Capture the cell that displays the provided text and extract its [X, Y] central coordinate. 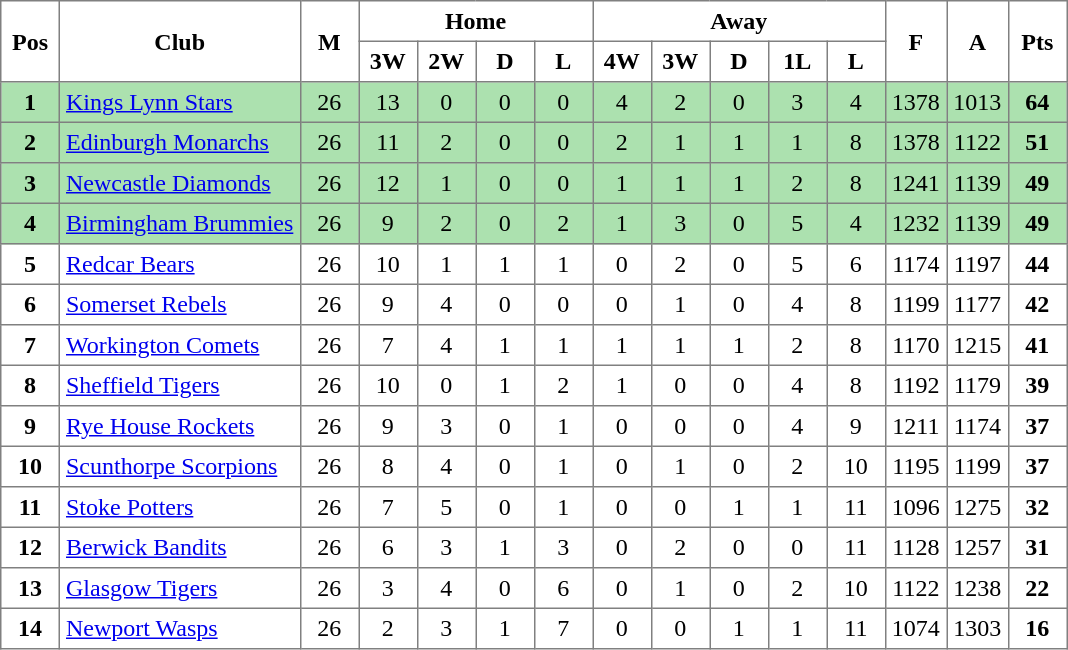
2W [446, 61]
1074 [916, 628]
22 [1037, 588]
A [978, 42]
1211 [916, 426]
42 [1037, 304]
Berwick Bandits [180, 547]
1192 [916, 385]
1179 [978, 385]
1170 [916, 345]
Home [476, 21]
Pos [30, 42]
1013 [978, 102]
1096 [916, 507]
14 [30, 628]
1303 [978, 628]
Sheffield Tigers [180, 385]
Somerset Rebels [180, 304]
1241 [916, 183]
Club [180, 42]
1197 [978, 264]
51 [1037, 142]
1L [797, 61]
Rye House Rockets [180, 426]
Away [739, 21]
16 [1037, 628]
1232 [916, 223]
M [329, 42]
Scunthorpe Scorpions [180, 466]
Workington Comets [180, 345]
F [916, 42]
Redcar Bears [180, 264]
41 [1037, 345]
39 [1037, 385]
4W [622, 61]
1128 [916, 547]
Kings Lynn Stars [180, 102]
Glasgow Tigers [180, 588]
31 [1037, 547]
1215 [978, 345]
Pts [1037, 42]
1195 [916, 466]
1238 [978, 588]
Edinburgh Monarchs [180, 142]
Newport Wasps [180, 628]
Stoke Potters [180, 507]
1257 [978, 547]
1275 [978, 507]
1177 [978, 304]
Birmingham Brummies [180, 223]
32 [1037, 507]
64 [1037, 102]
44 [1037, 264]
Newcastle Diamonds [180, 183]
